Capture the cell that displays the provided text and extract its [x, y] central coordinate. 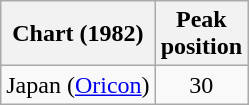
Peakposition [201, 34]
30 [201, 85]
Chart (1982) [78, 34]
Japan (Oricon) [78, 85]
